Pinpoint the cell where the given text exists, returning its [X, Y] midpoint coordinate. 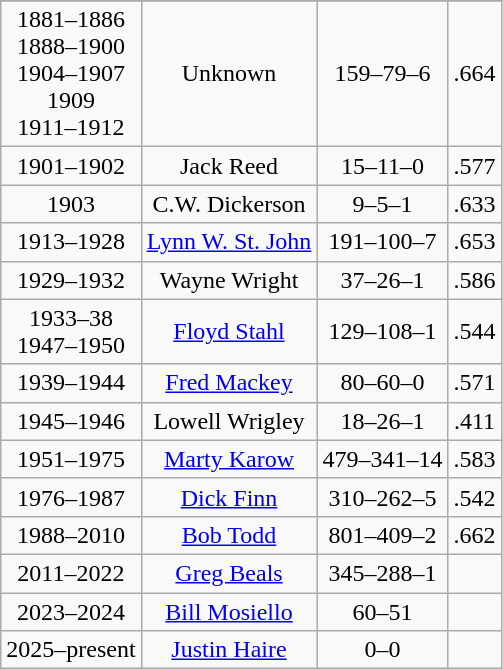
Bob Todd [229, 535]
C.W. Dickerson [229, 204]
Wayne Wright [229, 280]
1903 [71, 204]
Fred Mackey [229, 383]
9–5–1 [382, 204]
15–11–0 [382, 166]
1933–381947–1950 [71, 332]
.577 [474, 166]
129–108–1 [382, 332]
.662 [474, 535]
0–0 [382, 650]
18–26–1 [382, 421]
1976–1987 [71, 497]
Marty Karow [229, 459]
1913–1928 [71, 242]
479–341–14 [382, 459]
1939–1944 [71, 383]
Bill Mosiello [229, 611]
1988–2010 [71, 535]
Lynn W. St. John [229, 242]
2025–present [71, 650]
.664 [474, 74]
37–26–1 [382, 280]
80–60–0 [382, 383]
.411 [474, 421]
1901–1902 [71, 166]
801–409–2 [382, 535]
345–288–1 [382, 573]
191–100–7 [382, 242]
2023–2024 [71, 611]
Greg Beals [229, 573]
1881–18861888–19001904–190719091911–1912 [71, 74]
Dick Finn [229, 497]
159–79–6 [382, 74]
2011–2022 [71, 573]
60–51 [382, 611]
1951–1975 [71, 459]
Unknown [229, 74]
1929–1932 [71, 280]
.544 [474, 332]
.542 [474, 497]
Justin Haire [229, 650]
Floyd Stahl [229, 332]
.583 [474, 459]
Lowell Wrigley [229, 421]
310–262–5 [382, 497]
.571 [474, 383]
.653 [474, 242]
Jack Reed [229, 166]
1945–1946 [71, 421]
.633 [474, 204]
.586 [474, 280]
